Output the [x, y] coordinate of the center of the cell containing the given text.  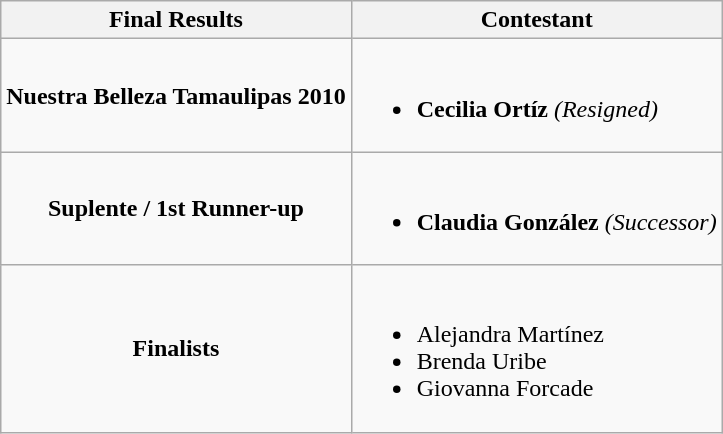
Contestant [536, 20]
Finalists [176, 348]
Suplente / 1st Runner-up [176, 208]
Nuestra Belleza Tamaulipas 2010 [176, 96]
Final Results [176, 20]
Cecilia Ortíz (Resigned) [536, 96]
Claudia González (Successor) [536, 208]
Alejandra MartínezBrenda UribeGiovanna Forcade [536, 348]
